Determine the [x, y] coordinate at the center of the cell enclosing the given text.  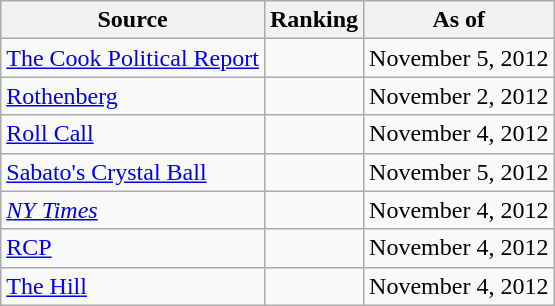
NY Times [133, 210]
RCP [133, 248]
The Hill [133, 286]
Rothenberg [133, 96]
The Cook Political Report [133, 58]
Sabato's Crystal Ball [133, 172]
As of [459, 20]
Roll Call [133, 134]
Ranking [314, 20]
Source [133, 20]
November 2, 2012 [459, 96]
